Capture the cell that displays the provided text and extract its [x, y] central coordinate. 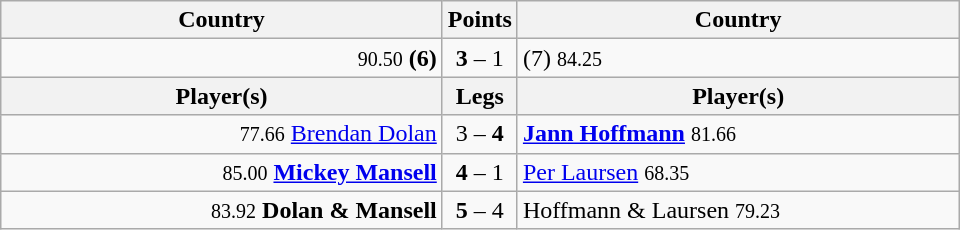
5 – 4 [480, 210]
Legs [480, 96]
85.00 Mickey Mansell [222, 172]
83.92 Dolan & Mansell [222, 210]
77.66 Brendan Dolan [222, 134]
4 – 1 [480, 172]
(7) 84.25 [738, 58]
3 – 4 [480, 134]
Per Laursen 68.35 [738, 172]
3 – 1 [480, 58]
Jann Hoffmann 81.66 [738, 134]
Hoffmann & Laursen 79.23 [738, 210]
90.50 (6) [222, 58]
Points [480, 20]
